Extract the (X, Y) coordinate from the center of the cell holding the provided text.  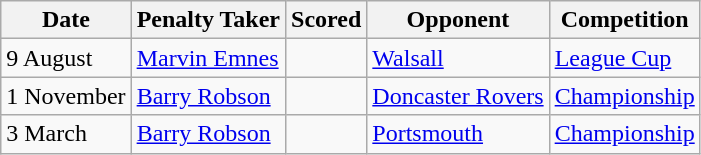
Competition (624, 20)
Scored (326, 20)
League Cup (624, 58)
1 November (66, 96)
Walsall (458, 58)
9 August (66, 58)
Date (66, 20)
Portsmouth (458, 134)
3 March (66, 134)
Penalty Taker (208, 20)
Marvin Emnes (208, 58)
Opponent (458, 20)
Doncaster Rovers (458, 96)
